Identify which cell holds the provided text, then report its (x, y) central coordinate. 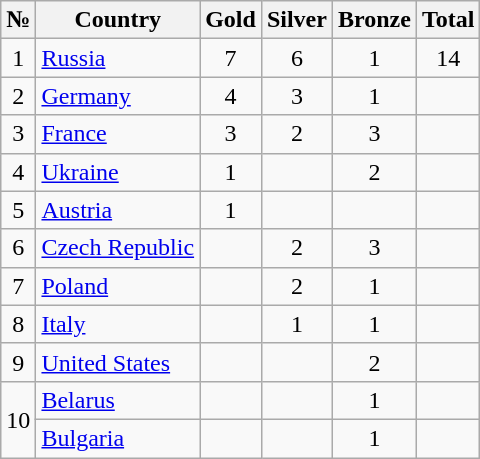
5 (18, 210)
Poland (118, 286)
Country (118, 20)
Russia (118, 58)
Austria (118, 210)
9 (18, 362)
Ukraine (118, 172)
Belarus (118, 400)
8 (18, 324)
14 (448, 58)
Gold (231, 20)
Germany (118, 96)
Total (448, 20)
№ (18, 20)
Silver (296, 20)
10 (18, 419)
France (118, 134)
Italy (118, 324)
Bronze (374, 20)
Bulgaria (118, 438)
United States (118, 362)
Czech Republic (118, 248)
